For the text-containing cell, return its midpoint in [x, y] coordinate format. 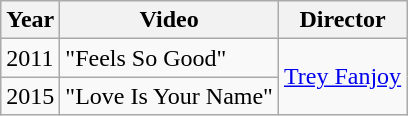
2011 [30, 58]
"Feels So Good" [170, 58]
2015 [30, 96]
"Love Is Your Name" [170, 96]
Video [170, 20]
Director [342, 20]
Trey Fanjoy [342, 77]
Year [30, 20]
